Return (x, y) of the center of cell containing provided text 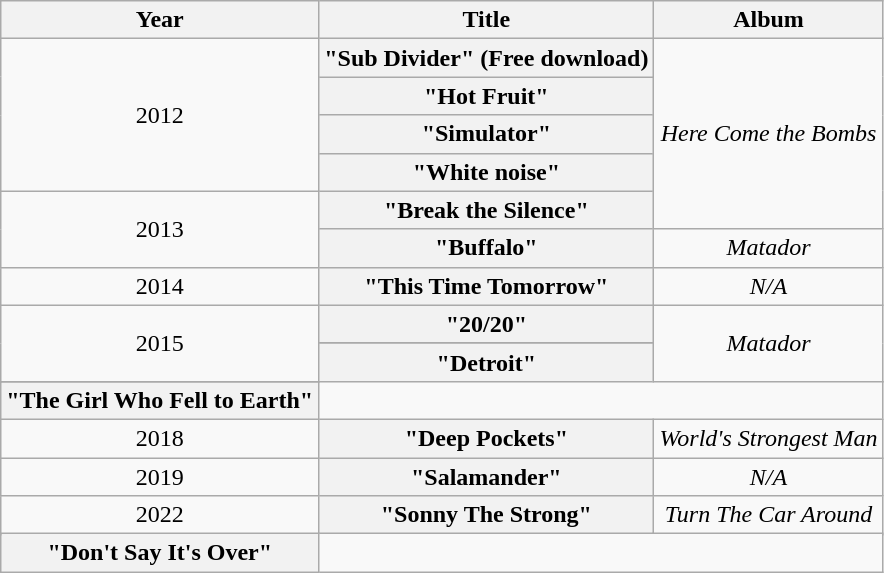
"Salamander" (486, 477)
2015 (160, 343)
Turn The Car Around (768, 515)
"Sub Divider" (Free download) (486, 58)
"Simulator" (486, 134)
2018 (160, 438)
"Deep Pockets" (486, 438)
2022 (160, 515)
"White noise" (486, 172)
Year (160, 20)
Here Come the Bombs (768, 134)
"Hot Fruit" (486, 96)
"Sonny The Strong" (486, 515)
Album (768, 20)
"20/20" (486, 324)
"The Girl Who Fell to Earth" (160, 400)
2012 (160, 115)
"Break the Silence" (486, 210)
"Don't Say It's Over" (160, 553)
2013 (160, 229)
"Buffalo" (486, 248)
World's Strongest Man (768, 438)
2014 (160, 286)
"This Time Tomorrow" (486, 286)
2019 (160, 477)
"Detroit" (486, 362)
Title (486, 20)
